For the text-containing cell, return its midpoint in [x, y] coordinate format. 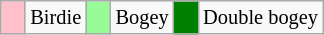
Bogey [142, 17]
Double bogey [260, 17]
Birdie [56, 17]
